Pinpoint the cell where the given text exists, returning its [X, Y] midpoint coordinate. 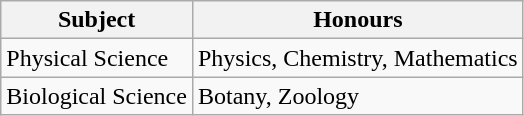
Physics, Chemistry, Mathematics [358, 58]
Subject [97, 20]
Biological Science [97, 96]
Physical Science [97, 58]
Botany, Zoology [358, 96]
Honours [358, 20]
